Extract the [x, y] coordinate from the center of the cell holding the provided text.  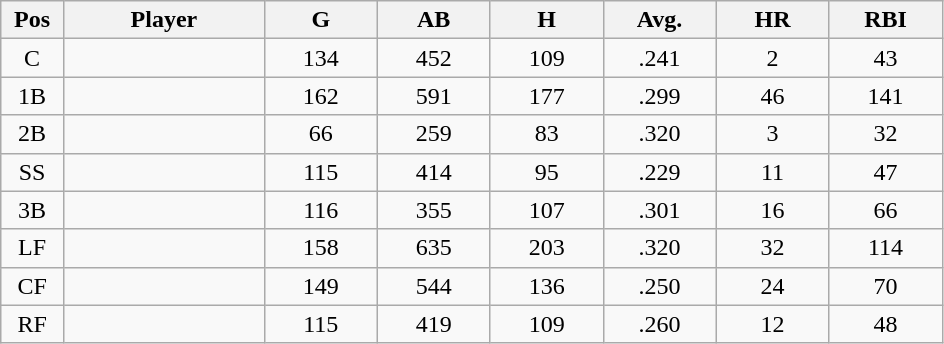
H [546, 20]
158 [320, 248]
.250 [660, 286]
70 [886, 286]
116 [320, 210]
2B [32, 134]
177 [546, 96]
544 [434, 286]
2 [772, 58]
RBI [886, 20]
AB [434, 20]
.301 [660, 210]
134 [320, 58]
.260 [660, 324]
.299 [660, 96]
635 [434, 248]
203 [546, 248]
107 [546, 210]
419 [434, 324]
C [32, 58]
149 [320, 286]
355 [434, 210]
414 [434, 172]
259 [434, 134]
136 [546, 286]
43 [886, 58]
48 [886, 324]
3B [32, 210]
141 [886, 96]
.241 [660, 58]
46 [772, 96]
47 [886, 172]
G [320, 20]
.229 [660, 172]
HR [772, 20]
SS [32, 172]
16 [772, 210]
11 [772, 172]
114 [886, 248]
12 [772, 324]
591 [434, 96]
162 [320, 96]
1B [32, 96]
Player [164, 20]
Pos [32, 20]
452 [434, 58]
RF [32, 324]
3 [772, 134]
LF [32, 248]
Avg. [660, 20]
CF [32, 286]
24 [772, 286]
83 [546, 134]
95 [546, 172]
